Scan for the cell matching the given text and deliver its [X, Y] coordinate at center. 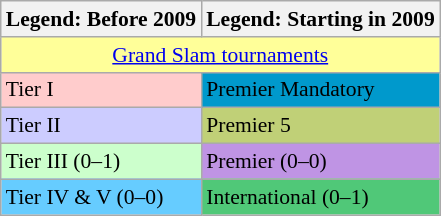
Tier IV & V (0–0) [101, 197]
Tier III (0–1) [101, 162]
Legend: Before 2009 [101, 19]
Premier 5 [320, 126]
Premier Mandatory [320, 90]
Premier (0–0) [320, 162]
Legend: Starting in 2009 [320, 19]
Tier I [101, 90]
Grand Slam tournaments [220, 55]
International (0–1) [320, 197]
Tier II [101, 126]
